Pinpoint the cell where the given text exists, returning its (X, Y) midpoint coordinate. 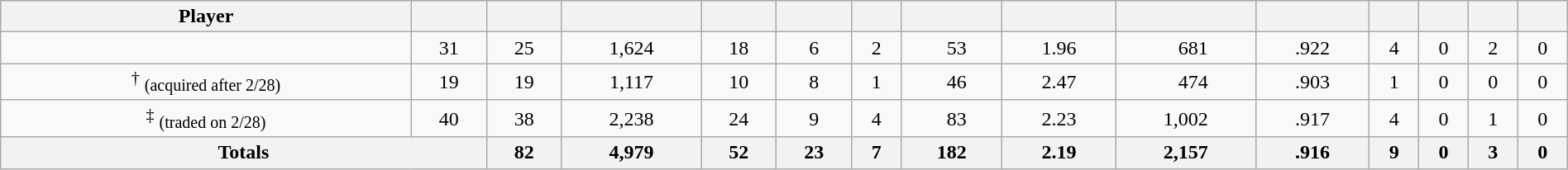
1,117 (632, 83)
52 (739, 153)
681 (1186, 48)
23 (814, 153)
1,624 (632, 48)
4,979 (632, 153)
† (acquired after 2/28) (206, 83)
Player (206, 17)
24 (739, 119)
2,238 (632, 119)
‡ (traded on 2/28) (206, 119)
40 (448, 119)
182 (952, 153)
Totals (243, 153)
83 (952, 119)
7 (877, 153)
3 (1493, 153)
2,157 (1186, 153)
10 (739, 83)
2.19 (1059, 153)
18 (739, 48)
2.23 (1059, 119)
.903 (1312, 83)
8 (814, 83)
6 (814, 48)
2.47 (1059, 83)
.916 (1312, 153)
1,002 (1186, 119)
46 (952, 83)
82 (524, 153)
1.96 (1059, 48)
31 (448, 48)
25 (524, 48)
53 (952, 48)
38 (524, 119)
.922 (1312, 48)
474 (1186, 83)
.917 (1312, 119)
